From the cell containing the given text, extract its center point as [x, y] coordinate. 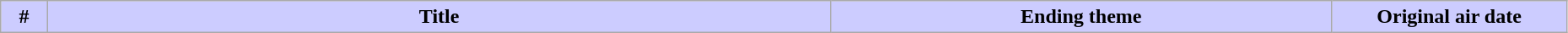
Title [439, 17]
Original air date [1449, 17]
Ending theme [1081, 17]
# [24, 17]
